Provide the (x, y) coordinate of the cell's center where the given text is located.  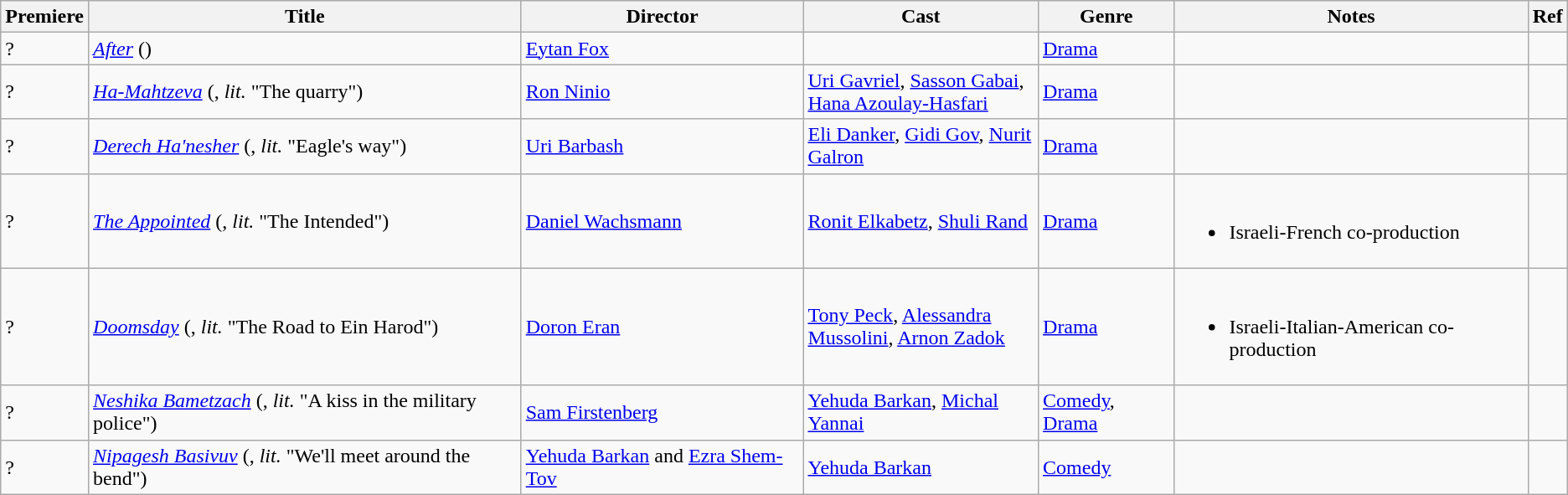
Yehuda Barkan and Ezra Shem-Tov (662, 467)
Genre (1106, 17)
Eytan Fox (662, 49)
Director (662, 17)
Daniel Wachsmann (662, 221)
Ron Ninio (662, 92)
Sam Firstenberg (662, 412)
Doron Eran (662, 327)
Israeli-Italian-American co-production (1351, 327)
Yehuda Barkan (921, 467)
Neshika Bametzach (, lit. "A kiss in the military police") (305, 412)
The Appointed (, lit. "The Intended") (305, 221)
After () (305, 49)
Israeli-French co-production (1351, 221)
Eli Danker, Gidi Gov, Nurit Galron (921, 146)
Title (305, 17)
Ref (1548, 17)
Ha-Mahtzeva (, lit. "The quarry") (305, 92)
Yehuda Barkan, Michal Yannai (921, 412)
Doomsday (, lit. "The Road to Ein Harod") (305, 327)
Comedy (1106, 467)
Notes (1351, 17)
Cast (921, 17)
Uri Gavriel, Sasson Gabai, Hana Azoulay-Hasfari (921, 92)
Derech Ha'nesher (, lit. "Eagle's way") (305, 146)
Tony Peck, Alessandra Mussolini, Arnon Zadok (921, 327)
Premiere (45, 17)
Ronit Elkabetz, Shuli Rand (921, 221)
Comedy, Drama (1106, 412)
Nipagesh Basivuv (, lit. "We'll meet around the bend") (305, 467)
Uri Barbash (662, 146)
